Extract the (X, Y) coordinate from the center of the cell holding the provided text.  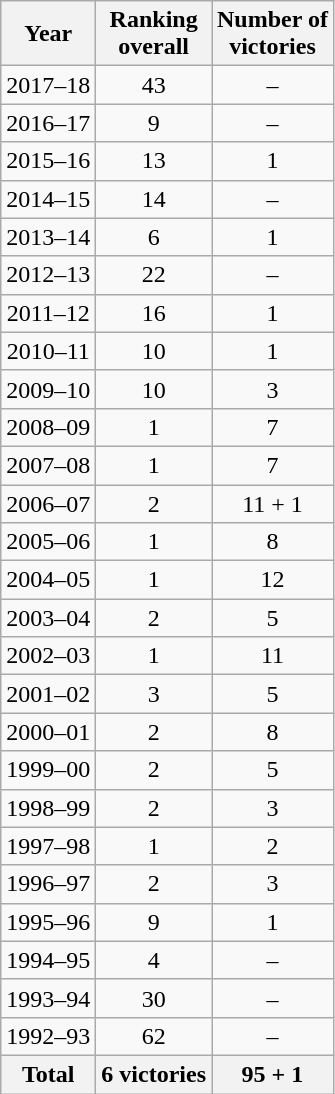
Total (48, 1074)
4 (154, 960)
1998–99 (48, 808)
11 (273, 656)
Number of victories (273, 34)
30 (154, 998)
2013–14 (48, 237)
2015–16 (48, 161)
11 + 1 (273, 503)
1992–93 (48, 1036)
12 (273, 580)
1994–95 (48, 960)
2003–04 (48, 618)
2004–05 (48, 580)
2014–15 (48, 199)
6 victories (154, 1074)
16 (154, 313)
43 (154, 85)
2009–10 (48, 389)
22 (154, 275)
2005–06 (48, 542)
14 (154, 199)
2010–11 (48, 351)
Ranking overall (154, 34)
2001–02 (48, 694)
2002–03 (48, 656)
2006–07 (48, 503)
1993–94 (48, 998)
2007–08 (48, 465)
1995–96 (48, 922)
2011–12 (48, 313)
6 (154, 237)
2017–18 (48, 85)
95 + 1 (273, 1074)
13 (154, 161)
2008–09 (48, 427)
2012–13 (48, 275)
2000–01 (48, 732)
Year (48, 34)
1999–00 (48, 770)
62 (154, 1036)
2016–17 (48, 123)
1997–98 (48, 846)
1996–97 (48, 884)
